Return the (x, y) coordinate for the center point of the cell that contains the specified text.  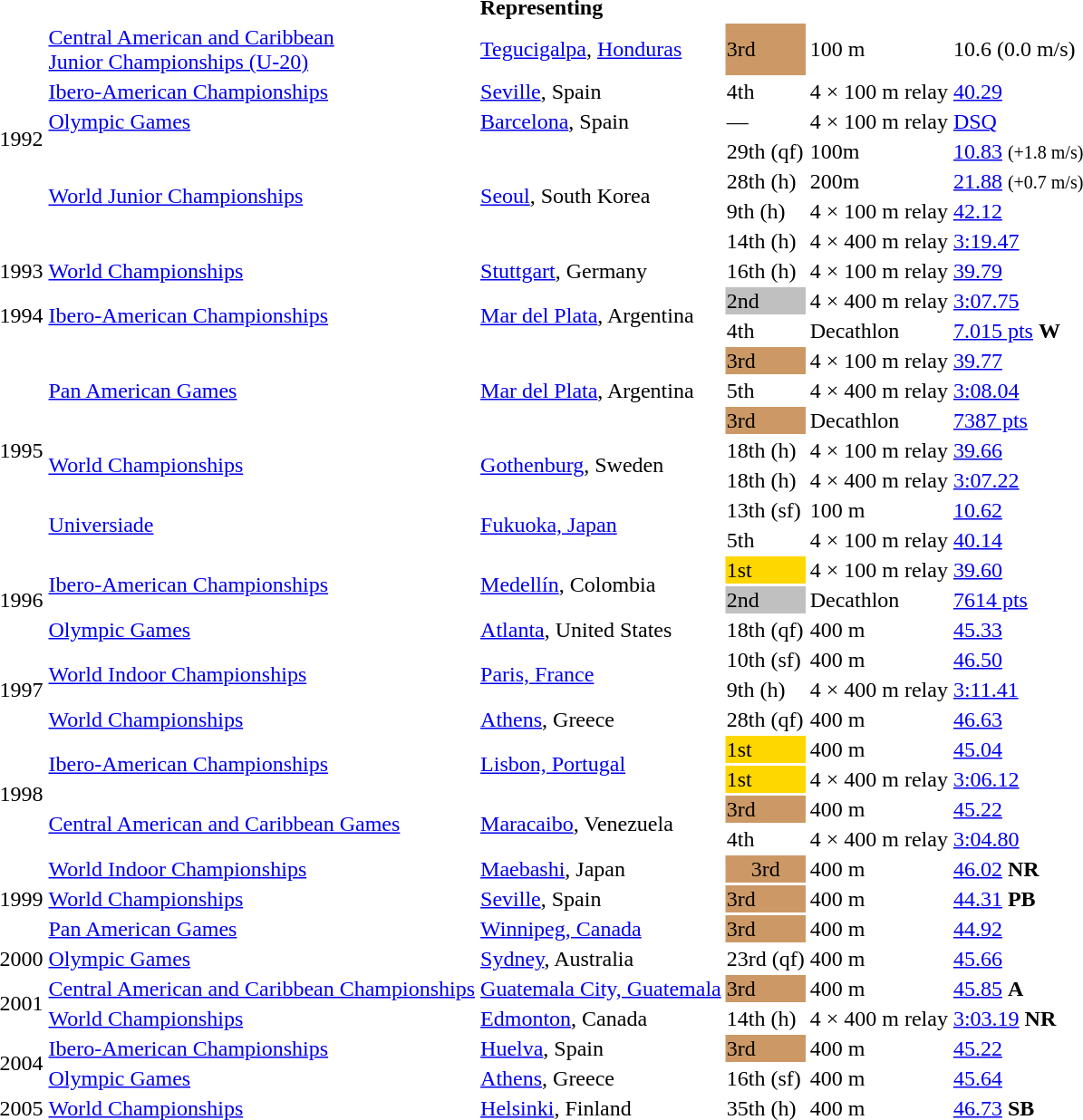
Barcelona, Spain (602, 121)
28th (qf) (765, 719)
Stuttgart, Germany (602, 271)
16th (h) (765, 271)
Fukuoka, Japan (602, 526)
Huelva, Spain (602, 1048)
Atlanta, United States (602, 630)
Tegucigalpa, Honduras (602, 49)
100m (879, 151)
Lisbon, Portugal (602, 765)
10th (sf) (765, 660)
13th (sf) (765, 510)
Winnipeg, Canada (602, 929)
29th (qf) (765, 151)
Maracaibo, Venezuela (602, 825)
16th (sf) (765, 1078)
World Junior Championships (262, 196)
Medellín, Colombia (602, 585)
28th (h) (765, 181)
Sydney, Australia (602, 959)
Central American and Caribbean Championships (262, 989)
Universiade (262, 526)
23rd (qf) (765, 959)
Seoul, South Korea (602, 196)
18th (qf) (765, 630)
Central American and Caribbean Games (262, 825)
Edmonton, Canada (602, 1019)
— (765, 121)
Maebashi, Japan (602, 869)
Guatemala City, Guatemala (602, 989)
Central American and CaribbeanJunior Championships (U-20) (262, 49)
Gothenburg, Sweden (602, 466)
Paris, France (602, 674)
200m (879, 181)
